Output the (X, Y) coordinate of the center of the cell containing the given text.  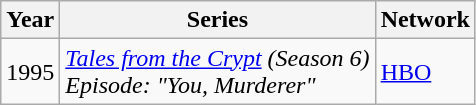
1995 (30, 72)
HBO (425, 72)
Network (425, 20)
Series (218, 20)
Tales from the Crypt (Season 6)Episode: "You, Murderer" (218, 72)
Year (30, 20)
